Output the [x, y] coordinate of the center of the cell containing the given text.  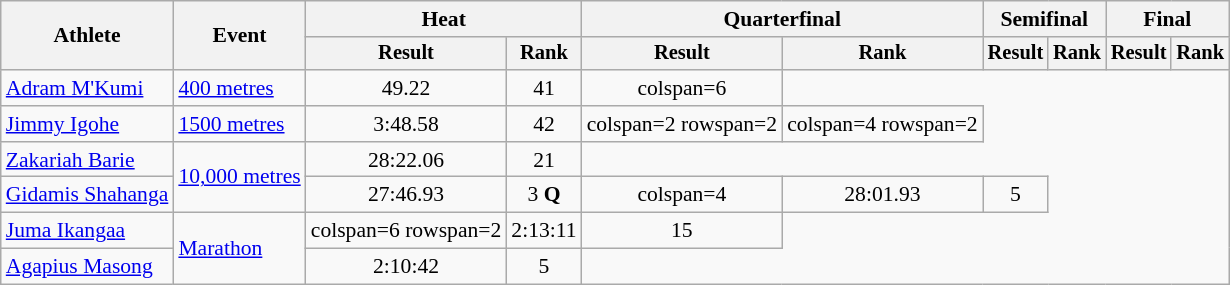
Final [1168, 19]
Zakariah Barie [88, 160]
colspan=4 rowspan=2 [882, 124]
Semifinal [1044, 19]
15 [682, 231]
Agapius Masong [88, 267]
49.22 [406, 88]
2:13:11 [544, 231]
1500 metres [239, 124]
21 [544, 160]
Adram M'Kumi [88, 88]
Athlete [88, 36]
42 [544, 124]
3:48.58 [406, 124]
colspan=6 rowspan=2 [406, 231]
Gidamis Shahanga [88, 195]
10,000 metres [239, 178]
Jimmy Igohe [88, 124]
colspan=2 rowspan=2 [682, 124]
Heat [444, 19]
Event [239, 36]
28:22.06 [406, 160]
Marathon [239, 248]
colspan=4 [682, 195]
27:46.93 [406, 195]
28:01.93 [882, 195]
3 Q [544, 195]
2:10:42 [406, 267]
Quarterfinal [782, 19]
Juma Ikangaa [88, 231]
colspan=6 [682, 88]
41 [544, 88]
400 metres [239, 88]
